Extract the [x, y] coordinate from the center of the cell holding the provided text.  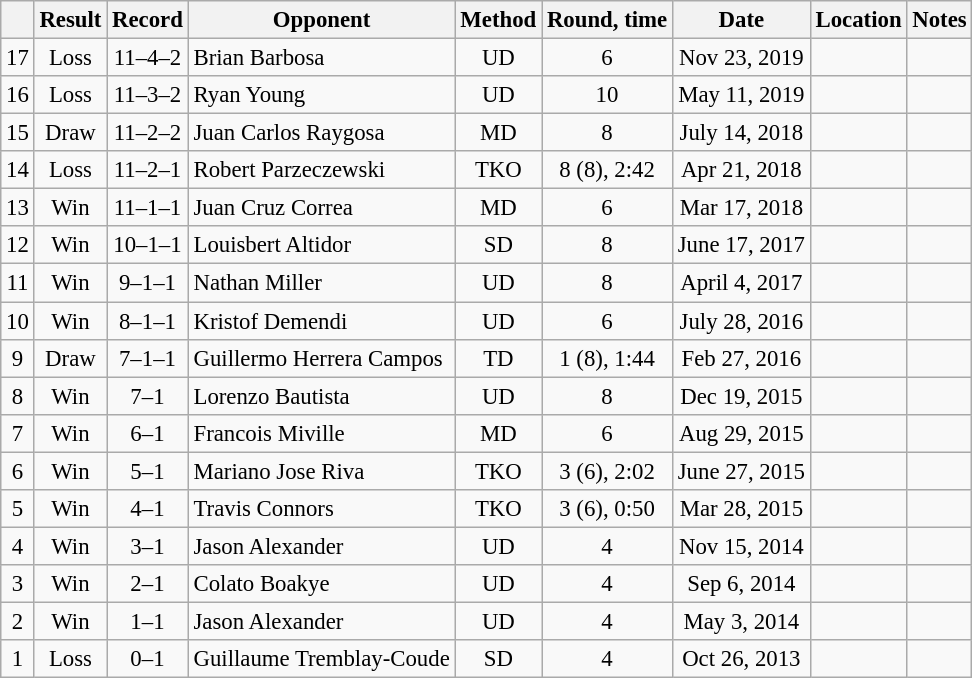
16 [18, 95]
11–1–1 [148, 208]
Sep 6, 2014 [741, 584]
Robert Parzeczewski [322, 170]
11–2–1 [148, 170]
11 [18, 283]
Lorenzo Bautista [322, 396]
Guillaume Tremblay-Coude [322, 659]
5 [18, 509]
Juan Carlos Raygosa [322, 133]
Nov 23, 2019 [741, 58]
Method [498, 20]
Record [148, 20]
Date [741, 20]
Aug 29, 2015 [741, 433]
Mariano Jose Riva [322, 471]
3–1 [148, 546]
Francois Miville [322, 433]
4–1 [148, 509]
Notes [940, 20]
9 [18, 358]
17 [18, 58]
7–1 [148, 396]
10–1–1 [148, 245]
Opponent [322, 20]
13 [18, 208]
June 27, 2015 [741, 471]
Mar 28, 2015 [741, 509]
Juan Cruz Correa [322, 208]
14 [18, 170]
3 [18, 584]
2 [18, 621]
TD [498, 358]
11–4–2 [148, 58]
1–1 [148, 621]
June 17, 2017 [741, 245]
Round, time [608, 20]
Dec 19, 2015 [741, 396]
Location [858, 20]
Nov 15, 2014 [741, 546]
11–2–2 [148, 133]
8 (8), 2:42 [608, 170]
12 [18, 245]
Oct 26, 2013 [741, 659]
1 (8), 1:44 [608, 358]
8–1–1 [148, 321]
Result [70, 20]
Feb 27, 2016 [741, 358]
Travis Connors [322, 509]
Mar 17, 2018 [741, 208]
Brian Barbosa [322, 58]
3 (6), 2:02 [608, 471]
7 [18, 433]
7–1–1 [148, 358]
1 [18, 659]
July 14, 2018 [741, 133]
April 4, 2017 [741, 283]
9–1–1 [148, 283]
Louisbert Altidor [322, 245]
Nathan Miller [322, 283]
May 3, 2014 [741, 621]
15 [18, 133]
11–3–2 [148, 95]
Kristof Demendi [322, 321]
0–1 [148, 659]
Guillermo Herrera Campos [322, 358]
Ryan Young [322, 95]
5–1 [148, 471]
6–1 [148, 433]
2–1 [148, 584]
Colato Boakye [322, 584]
Apr 21, 2018 [741, 170]
May 11, 2019 [741, 95]
3 (6), 0:50 [608, 509]
July 28, 2016 [741, 321]
